From the cell containing the given text, extract its center point as [x, y] coordinate. 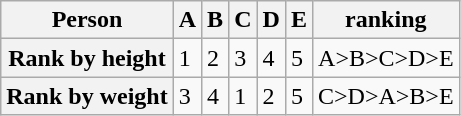
C>D>A>B>E [386, 96]
D [271, 20]
ranking [386, 20]
B [216, 20]
C [243, 20]
E [298, 20]
Rank by height [87, 58]
A>B>C>D>E [386, 58]
Person [87, 20]
A [187, 20]
Rank by weight [87, 96]
